Scan for the cell matching the given text and deliver its (x, y) coordinate at center. 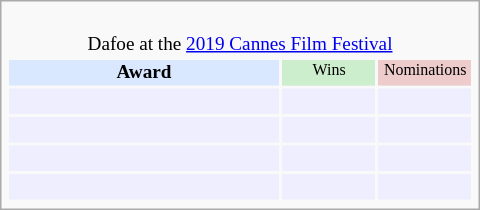
Wins (330, 72)
Dafoe at the 2019 Cannes Film Festival (240, 32)
Award (144, 72)
Nominations (426, 72)
